Return (X, Y) of the center of cell containing provided text 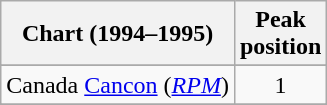
Canada Cancon (RPM) (118, 85)
Chart (1994–1995) (118, 34)
1 (280, 85)
Peakposition (280, 34)
